Extract the [X, Y] coordinate from the center of the cell holding the provided text.  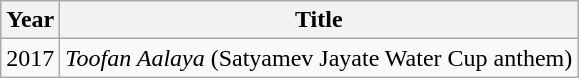
2017 [30, 58]
Toofan Aalaya (Satyamev Jayate Water Cup anthem) [319, 58]
Year [30, 20]
Title [319, 20]
